Return (x, y) of the center of cell containing provided text 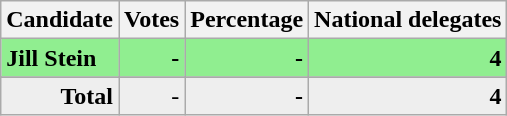
Votes (151, 20)
National delegates (408, 20)
Total (60, 96)
Candidate (60, 20)
Percentage (247, 20)
Jill Stein (60, 58)
